Determine the [x, y] coordinate at the center of the cell enclosing the given text.  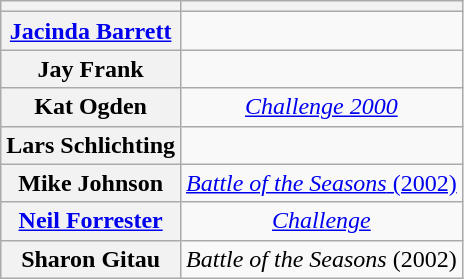
Challenge [322, 221]
Sharon Gitau [91, 259]
Jacinda Barrett [91, 31]
Jay Frank [91, 69]
Kat Ogden [91, 107]
Challenge 2000 [322, 107]
Lars Schlichting [91, 145]
Neil Forrester [91, 221]
Mike Johnson [91, 183]
